For the text-containing cell, return its midpoint in (x, y) coordinate format. 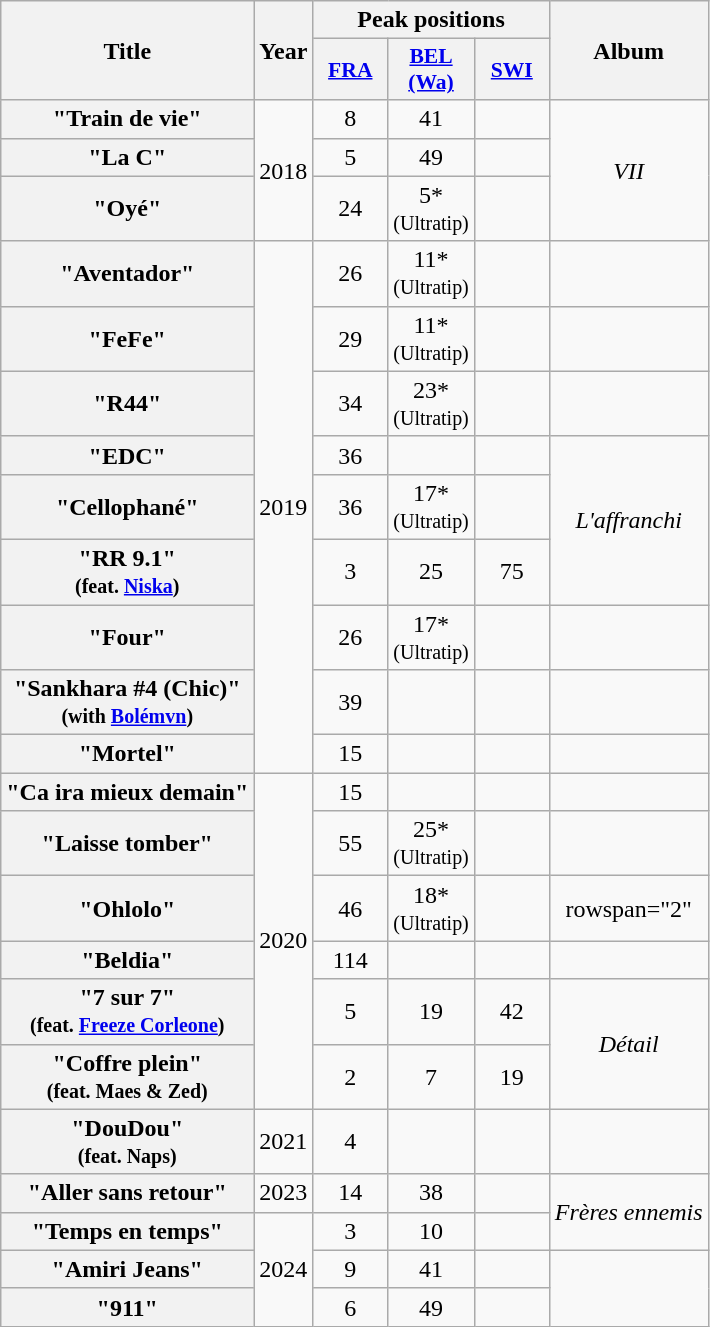
2023 (284, 1193)
9 (350, 1269)
"Ohlolo" (128, 908)
"Coffre plein"(feat. Maes & Zed) (128, 1076)
Détail (628, 1044)
10 (432, 1231)
Year (284, 50)
39 (350, 702)
"Cellophané" (128, 506)
2019 (284, 507)
"Temps en temps" (128, 1231)
34 (350, 404)
VII (628, 170)
"Mortel" (128, 754)
"Ca ira mieux demain" (128, 792)
Album (628, 50)
"Aller sans retour" (128, 1193)
5*(Ultratip) (432, 208)
SWI (512, 70)
"Train de vie" (128, 119)
"7 sur 7"(feat. Freeze Corleone) (128, 1012)
"Amiri Jeans" (128, 1269)
"FeFe" (128, 338)
"R44" (128, 404)
rowspan="2" (628, 908)
46 (350, 908)
38 (432, 1193)
Peak positions (431, 20)
55 (350, 844)
FRA (350, 70)
23*(Ultratip) (432, 404)
114 (350, 960)
2 (350, 1076)
2021 (284, 1142)
29 (350, 338)
2018 (284, 170)
"Laisse tomber" (128, 844)
75 (512, 572)
"La C" (128, 157)
"Beldia" (128, 960)
"EDC" (128, 455)
"DouDou"(feat. Naps) (128, 1142)
Title (128, 50)
Frères ennemis (628, 1212)
6 (350, 1307)
"911" (128, 1307)
18*(Ultratip) (432, 908)
4 (350, 1142)
"Oyé" (128, 208)
25 (432, 572)
7 (432, 1076)
"Aventador" (128, 274)
L'affranchi (628, 520)
24 (350, 208)
2024 (284, 1269)
"Sankhara #4 (Chic)"(with Bolémvn) (128, 702)
14 (350, 1193)
BEL (Wa) (432, 70)
2020 (284, 941)
25*(Ultratip) (432, 844)
"RR 9.1"(feat. Niska) (128, 572)
8 (350, 119)
"Four" (128, 636)
42 (512, 1012)
